Find where the given text appears and provide that cell's center as (X, Y) coordinate. 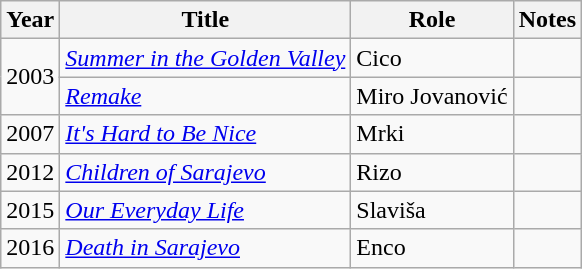
Cico (432, 58)
Our Everyday Life (206, 210)
Remake (206, 96)
Year (30, 20)
Notes (547, 20)
2012 (30, 172)
Summer in the Golden Valley (206, 58)
Rizo (432, 172)
Enco (432, 248)
Mrki (432, 134)
Title (206, 20)
It's Hard to Be Nice (206, 134)
2007 (30, 134)
2016 (30, 248)
Slaviša (432, 210)
Death in Sarajevo (206, 248)
Role (432, 20)
2003 (30, 77)
Children of Sarajevo (206, 172)
Miro Jovanović (432, 96)
2015 (30, 210)
